Find where the given text appears and provide that cell's center as (x, y) coordinate. 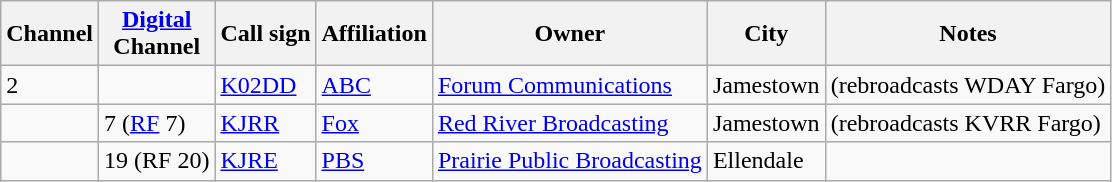
City (766, 34)
Prairie Public Broadcasting (570, 161)
19 (RF 20) (157, 161)
DigitalChannel (157, 34)
K02DD (266, 85)
Fox (374, 123)
KJRR (266, 123)
Owner (570, 34)
Notes (968, 34)
Call sign (266, 34)
(rebroadcasts WDAY Fargo) (968, 85)
Affiliation (374, 34)
Red River Broadcasting (570, 123)
ABC (374, 85)
PBS (374, 161)
2 (50, 85)
Ellendale (766, 161)
7 (RF 7) (157, 123)
KJRE (266, 161)
Channel (50, 34)
(rebroadcasts KVRR Fargo) (968, 123)
Forum Communications (570, 85)
